Search for the cell housing the specified text and yield its [x, y] center coordinate. 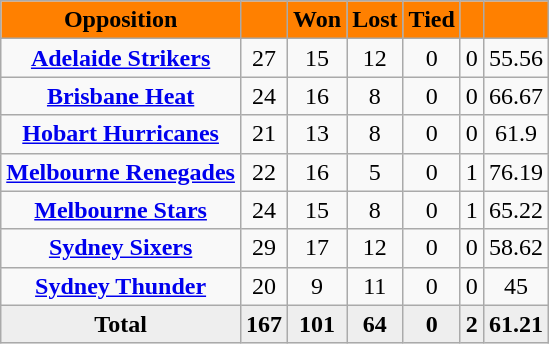
61.21 [516, 324]
45 [516, 286]
64 [375, 324]
101 [318, 324]
Melbourne Stars [121, 210]
Sydney Sixers [121, 248]
29 [264, 248]
2 [472, 324]
27 [264, 58]
167 [264, 324]
13 [318, 134]
Hobart Hurricanes [121, 134]
55.56 [516, 58]
Lost [375, 20]
61.9 [516, 134]
Melbourne Renegades [121, 172]
17 [318, 248]
58.62 [516, 248]
Opposition [121, 20]
21 [264, 134]
20 [264, 286]
Brisbane Heat [121, 96]
11 [375, 286]
5 [375, 172]
Sydney Thunder [121, 286]
9 [318, 286]
Adelaide Strikers [121, 58]
Total [121, 324]
Tied [432, 20]
22 [264, 172]
66.67 [516, 96]
Won [318, 20]
76.19 [516, 172]
65.22 [516, 210]
